For the text-containing cell, return its midpoint in [x, y] coordinate format. 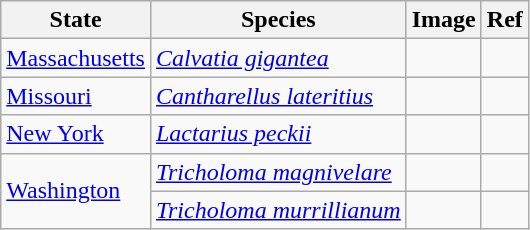
Species [278, 20]
Tricholoma murrillianum [278, 210]
Image [444, 20]
Cantharellus lateritius [278, 96]
State [76, 20]
Washington [76, 191]
Missouri [76, 96]
Ref [504, 20]
Tricholoma magnivelare [278, 172]
Lactarius peckii [278, 134]
Massachusetts [76, 58]
New York [76, 134]
Calvatia gigantea [278, 58]
